Extract the [x, y] coordinate from the center of the cell holding the provided text.  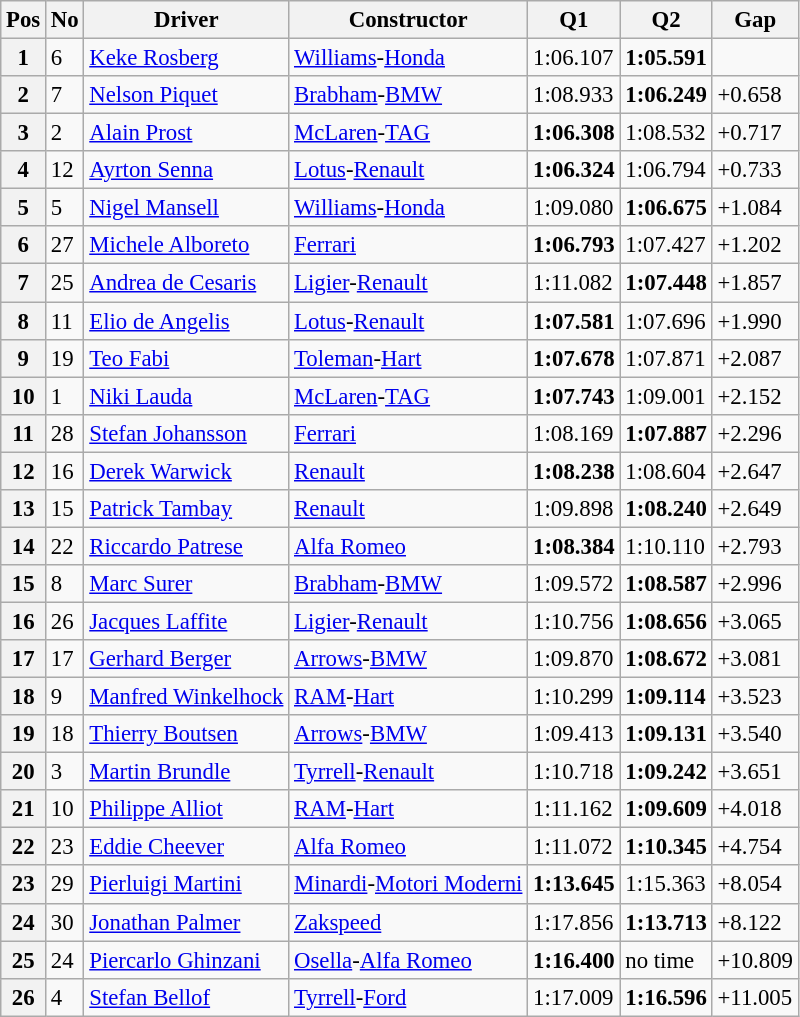
1:05.591 [666, 58]
1:09.572 [574, 584]
1:07.887 [666, 433]
29 [65, 885]
1:13.713 [666, 922]
Martin Brundle [186, 772]
Nigel Mansell [186, 208]
1:09.001 [666, 396]
1:16.596 [666, 997]
1:10.345 [666, 847]
1:09.131 [666, 734]
1:10.718 [574, 772]
1:09.242 [666, 772]
Niki Lauda [186, 396]
1:09.609 [666, 809]
1:08.604 [666, 471]
Tyrrell-Renault [408, 772]
+0.733 [755, 170]
+2.793 [755, 546]
Eddie Cheever [186, 847]
13 [24, 509]
Minardi-Motori Moderni [408, 885]
Keke Rosberg [186, 58]
+1.857 [755, 283]
Gerhard Berger [186, 659]
1:17.856 [574, 922]
Philippe Alliot [186, 809]
Pos [24, 20]
1:11.072 [574, 847]
Nelson Piquet [186, 95]
Jonathan Palmer [186, 922]
1:09.114 [666, 697]
+3.081 [755, 659]
1:10.110 [666, 546]
+3.065 [755, 621]
Driver [186, 20]
1:07.743 [574, 396]
1:08.384 [574, 546]
Alain Prost [186, 133]
1:13.645 [574, 885]
Ayrton Senna [186, 170]
Stefan Bellof [186, 997]
Pierluigi Martini [186, 885]
1:08.656 [666, 621]
+1.202 [755, 245]
+11.005 [755, 997]
1:11.162 [574, 809]
+2.647 [755, 471]
Zakspeed [408, 922]
Piercarlo Ghinzani [186, 960]
1:06.249 [666, 95]
+2.296 [755, 433]
Patrick Tambay [186, 509]
Tyrrell-Ford [408, 997]
Manfred Winkelhock [186, 697]
Q2 [666, 20]
1:09.413 [574, 734]
Constructor [408, 20]
+8.054 [755, 885]
Riccardo Patrese [186, 546]
1:17.009 [574, 997]
1:08.532 [666, 133]
+3.523 [755, 697]
1:07.427 [666, 245]
Teo Fabi [186, 358]
+4.018 [755, 809]
1:06.794 [666, 170]
Gap [755, 20]
1:16.400 [574, 960]
Osella-Alfa Romeo [408, 960]
1:08.238 [574, 471]
1:08.933 [574, 95]
21 [24, 809]
+10.809 [755, 960]
1:10.299 [574, 697]
14 [24, 546]
1:08.672 [666, 659]
Marc Surer [186, 584]
1:06.675 [666, 208]
1:09.870 [574, 659]
Derek Warwick [186, 471]
+3.540 [755, 734]
Thierry Boutsen [186, 734]
20 [24, 772]
1:08.240 [666, 509]
+2.087 [755, 358]
1:07.678 [574, 358]
1:06.324 [574, 170]
1:06.107 [574, 58]
27 [65, 245]
Elio de Angelis [186, 321]
Stefan Johansson [186, 433]
Q1 [574, 20]
1:07.448 [666, 283]
+4.754 [755, 847]
+3.651 [755, 772]
+1.084 [755, 208]
1:11.082 [574, 283]
+2.996 [755, 584]
+0.717 [755, 133]
1:07.871 [666, 358]
+0.658 [755, 95]
1:06.308 [574, 133]
1:07.581 [574, 321]
Michele Alboreto [186, 245]
Andrea de Cesaris [186, 283]
+2.649 [755, 509]
No [65, 20]
28 [65, 433]
+1.990 [755, 321]
Toleman-Hart [408, 358]
1:10.756 [574, 621]
1:06.793 [574, 245]
1:09.898 [574, 509]
1:15.363 [666, 885]
1:08.169 [574, 433]
1:09.080 [574, 208]
+2.152 [755, 396]
30 [65, 922]
1:07.696 [666, 321]
no time [666, 960]
1:08.587 [666, 584]
Jacques Laffite [186, 621]
+8.122 [755, 922]
